Extract the (X, Y) coordinate from the center of the cell holding the provided text.  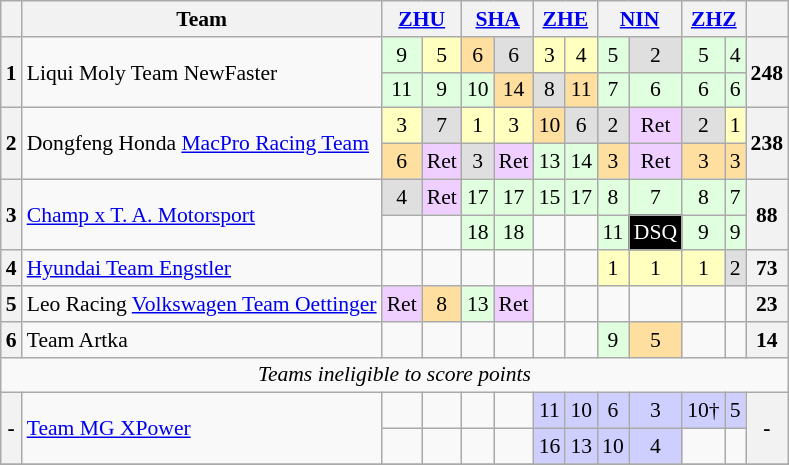
ZHE (566, 19)
DSQ (656, 233)
Teams ineligible to score points (394, 375)
Team Artka (202, 340)
248 (768, 72)
NIN (640, 19)
Dongfeng Honda MacPro Racing Team (202, 144)
16 (550, 447)
Team MG XPower (202, 428)
10† (704, 411)
23 (768, 304)
Hyundai Team Engstler (202, 269)
73 (768, 269)
Team (202, 19)
15 (550, 197)
Liqui Moly Team NewFaster (202, 72)
SHA (498, 19)
238 (768, 144)
Leo Racing Volkswagen Team Oettinger (202, 304)
Champ x T. A. Motorsport (202, 214)
ZHZ (714, 19)
ZHU (422, 19)
88 (768, 214)
